Provide the (x, y) coordinate of the cell's center where the given text is located.  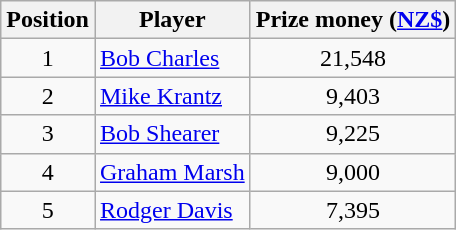
Rodger Davis (172, 210)
9,225 (353, 134)
Player (172, 20)
5 (48, 210)
1 (48, 58)
Bob Charles (172, 58)
7,395 (353, 210)
2 (48, 96)
9,403 (353, 96)
Graham Marsh (172, 172)
Mike Krantz (172, 96)
Position (48, 20)
Prize money (NZ$) (353, 20)
9,000 (353, 172)
4 (48, 172)
21,548 (353, 58)
Bob Shearer (172, 134)
3 (48, 134)
